Provide the (x, y) coordinate of the cell's center where the given text is located.  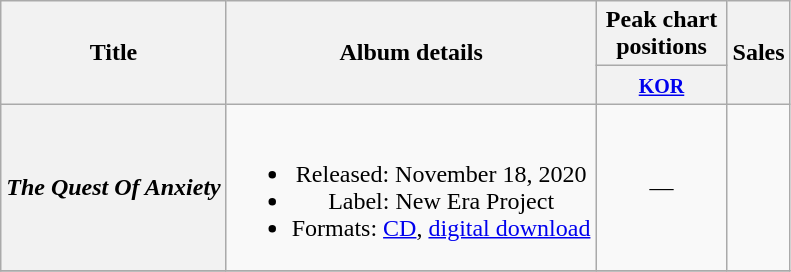
The Quest Of Anxiety (114, 188)
Album details (411, 52)
— (662, 188)
Peak chart positions (662, 34)
Title (114, 52)
Sales (758, 52)
Released: November 18, 2020Label: New Era ProjectFormats: CD, digital download (411, 188)
KOR (662, 85)
